Locate the cell with the specified text and output its (x, y) center coordinate. 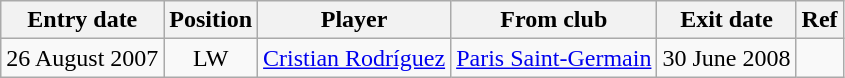
26 August 2007 (82, 58)
Entry date (82, 20)
From club (554, 20)
LW (211, 58)
Exit date (726, 20)
Paris Saint-Germain (554, 58)
Cristian Rodríguez (354, 58)
Player (354, 20)
30 June 2008 (726, 58)
Position (211, 20)
Ref (820, 20)
